Extract the (X, Y) coordinate from the center of the cell holding the provided text.  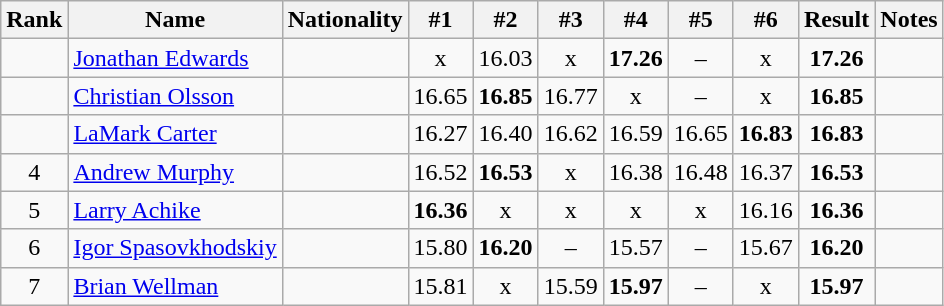
16.77 (570, 96)
Result (836, 20)
15.59 (570, 286)
7 (34, 286)
Jonathan Edwards (175, 58)
Larry Achike (175, 210)
16.59 (636, 134)
16.62 (570, 134)
Notes (909, 20)
#4 (636, 20)
16.03 (506, 58)
#5 (700, 20)
6 (34, 248)
Andrew Murphy (175, 172)
Name (175, 20)
#2 (506, 20)
16.27 (440, 134)
#6 (766, 20)
Igor Spasovkhodskiy (175, 248)
LaMark Carter (175, 134)
15.81 (440, 286)
15.67 (766, 248)
16.48 (700, 172)
16.52 (440, 172)
Rank (34, 20)
16.16 (766, 210)
#3 (570, 20)
Nationality (345, 20)
#1 (440, 20)
16.37 (766, 172)
15.57 (636, 248)
16.38 (636, 172)
15.80 (440, 248)
16.40 (506, 134)
4 (34, 172)
Christian Olsson (175, 96)
Brian Wellman (175, 286)
5 (34, 210)
